Capture the cell that displays the provided text and extract its (X, Y) central coordinate. 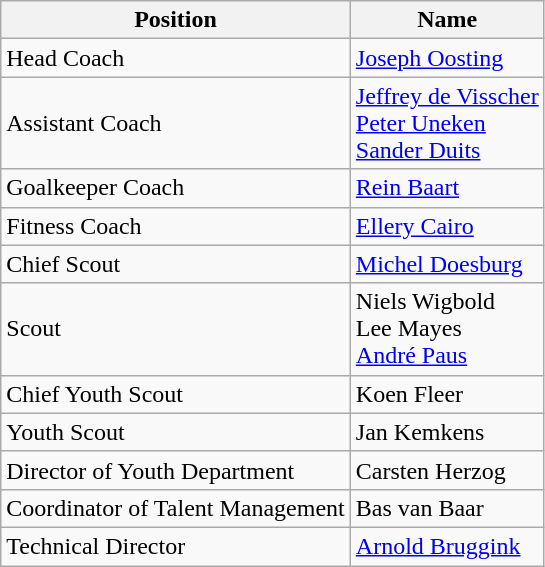
Ellery Cairo (447, 226)
Position (176, 20)
Chief Youth Scout (176, 394)
Assistant Coach (176, 123)
Rein Baart (447, 188)
Coordinator of Talent Management (176, 508)
Koen Fleer (447, 394)
Name (447, 20)
Scout (176, 329)
Michel Doesburg (447, 264)
Niels Wigbold Lee Mayes André Paus (447, 329)
Technical Director (176, 546)
Fitness Coach (176, 226)
Carsten Herzog (447, 470)
Joseph Oosting (447, 58)
Youth Scout (176, 432)
Bas van Baar (447, 508)
Jan Kemkens (447, 432)
Jeffrey de Visscher Peter Uneken Sander Duits (447, 123)
Director of Youth Department (176, 470)
Arnold Bruggink (447, 546)
Head Coach (176, 58)
Goalkeeper Coach (176, 188)
Chief Scout (176, 264)
